Return (x, y) of the center of cell containing provided text 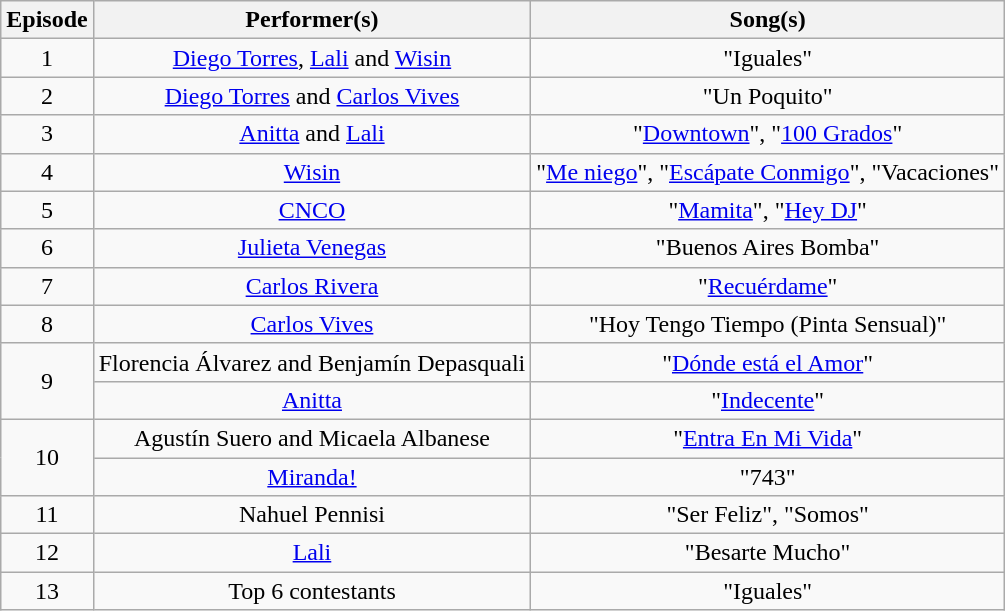
5 (47, 210)
"Entra En Mi Vida" (768, 438)
CNCO (312, 210)
Carlos Vives (312, 324)
"Dónde está el Amor" (768, 362)
Song(s) (768, 20)
"Un Poquito" (768, 96)
Florencia Álvarez and Benjamín Depasquali (312, 362)
13 (47, 591)
10 (47, 457)
"Mamita", "Hey DJ" (768, 210)
Miranda! (312, 477)
Performer(s) (312, 20)
"743" (768, 477)
"Ser Feliz", "Somos" (768, 515)
Agustín Suero and Micaela Albanese (312, 438)
1 (47, 58)
Top 6 contestants (312, 591)
Nahuel Pennisi (312, 515)
Anitta and Lali (312, 134)
"Buenos Aires Bomba" (768, 248)
Wisin (312, 172)
"Me niego", "Escápate Conmigo", "Vacaciones" (768, 172)
Episode (47, 20)
"Besarte Mucho" (768, 553)
Lali (312, 553)
8 (47, 324)
Julieta Venegas (312, 248)
Anitta (312, 400)
4 (47, 172)
"Recuérdame" (768, 286)
2 (47, 96)
12 (47, 553)
"Hoy Tengo Tiempo (Pinta Sensual)" (768, 324)
Carlos Rivera (312, 286)
"Downtown", "100 Grados" (768, 134)
Diego Torres and Carlos Vives (312, 96)
11 (47, 515)
3 (47, 134)
9 (47, 381)
6 (47, 248)
"Indecente" (768, 400)
Diego Torres, Lali and Wisin (312, 58)
7 (47, 286)
